Output the [X, Y] coordinate of the center of the cell containing the given text.  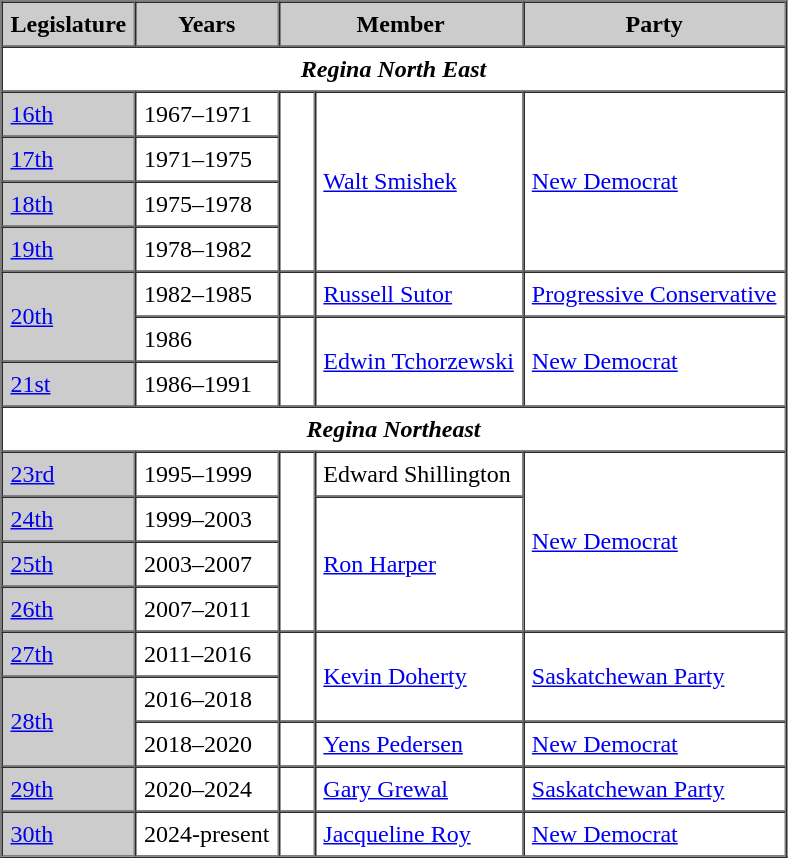
2024-present [206, 834]
Edwin Tchorzewski [418, 361]
19th [69, 248]
Regina Northeast [394, 428]
26th [69, 608]
18th [69, 204]
2011–2016 [206, 654]
2018–2020 [206, 744]
1986 [206, 338]
Party [654, 24]
Progressive Conservative [654, 294]
2016–2018 [206, 698]
Regina North East [394, 68]
25th [69, 564]
21st [69, 384]
30th [69, 834]
20th [69, 317]
Russell Sutor [418, 294]
1986–1991 [206, 384]
2003–2007 [206, 564]
28th [69, 721]
27th [69, 654]
29th [69, 788]
1978–1982 [206, 248]
Ron Harper [418, 564]
1995–1999 [206, 474]
1975–1978 [206, 204]
16th [69, 114]
Jacqueline Roy [418, 834]
Legislature [69, 24]
24th [69, 518]
2007–2011 [206, 608]
Walt Smishek [418, 182]
2020–2024 [206, 788]
17th [69, 158]
Member [400, 24]
Kevin Doherty [418, 677]
1971–1975 [206, 158]
Years [206, 24]
Edward Shillington [418, 474]
Gary Grewal [418, 788]
1967–1971 [206, 114]
1999–2003 [206, 518]
23rd [69, 474]
1982–1985 [206, 294]
Yens Pedersen [418, 744]
